Capture the cell that displays the provided text and extract its (X, Y) central coordinate. 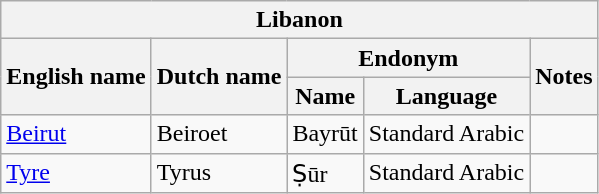
Tyre (76, 173)
Ṣūr (325, 173)
Tyrus (219, 173)
English name (76, 77)
Bayrūt (325, 134)
Libanon (300, 20)
Beirut (76, 134)
Language (446, 96)
Endonym (408, 58)
Notes (564, 77)
Dutch name (219, 77)
Beiroet (219, 134)
Name (325, 96)
